Return the [x, y] coordinate for the center point of the cell that contains the specified text.  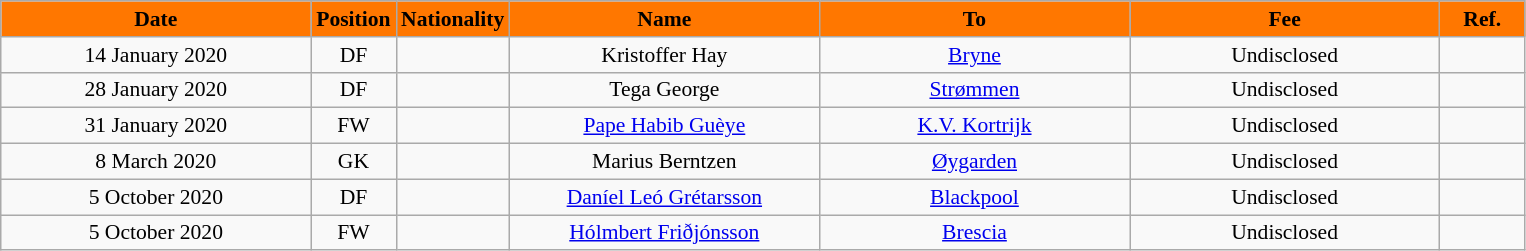
Brescia [974, 233]
Hólmbert Friðjónsson [664, 233]
Marius Berntzen [664, 162]
31 January 2020 [156, 126]
Strømmen [974, 90]
Date [156, 19]
To [974, 19]
Ref. [1482, 19]
K.V. Kortrijk [974, 126]
Kristoffer Hay [664, 55]
GK [354, 162]
Daníel Leó Grétarsson [664, 197]
Nationality [452, 19]
Name [664, 19]
14 January 2020 [156, 55]
28 January 2020 [156, 90]
Pape Habib Guèye [664, 126]
8 March 2020 [156, 162]
Fee [1285, 19]
Position [354, 19]
Blackpool [974, 197]
Tega George [664, 90]
Øygarden [974, 162]
Bryne [974, 55]
